Locate the cell with the specified text and output its (X, Y) center coordinate. 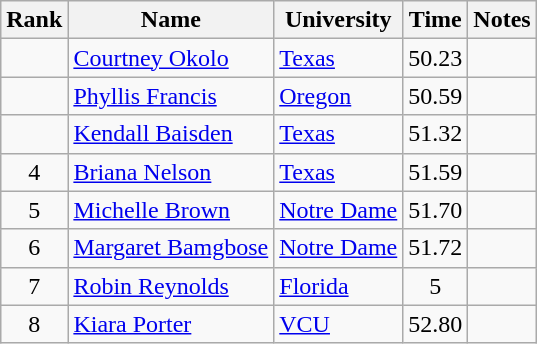
VCU (338, 324)
Florida (338, 286)
51.72 (436, 248)
4 (34, 172)
Robin Reynolds (171, 286)
51.32 (436, 134)
50.23 (436, 58)
Briana Nelson (171, 172)
Notes (502, 20)
Phyllis Francis (171, 96)
52.80 (436, 324)
Time (436, 20)
51.59 (436, 172)
Kendall Baisden (171, 134)
51.70 (436, 210)
6 (34, 248)
Name (171, 20)
7 (34, 286)
50.59 (436, 96)
8 (34, 324)
Oregon (338, 96)
Michelle Brown (171, 210)
Kiara Porter (171, 324)
Rank (34, 20)
Courtney Okolo (171, 58)
Margaret Bamgbose (171, 248)
University (338, 20)
